Capture the cell that displays the provided text and extract its (X, Y) central coordinate. 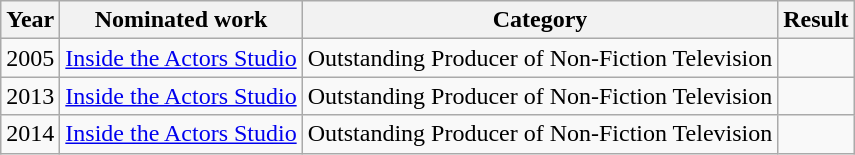
2013 (30, 96)
Result (816, 20)
2014 (30, 134)
Year (30, 20)
Category (540, 20)
Nominated work (181, 20)
2005 (30, 58)
